Output the (X, Y) coordinate of the center of the cell containing the given text.  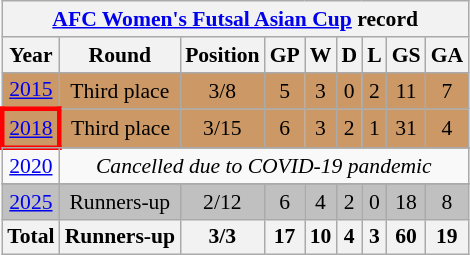
2015 (30, 90)
17 (285, 237)
3/8 (222, 90)
GS (406, 55)
3/15 (222, 130)
Total (30, 237)
7 (448, 90)
11 (406, 90)
D (349, 55)
60 (406, 237)
Cancelled due to COVID-19 pandemic (264, 166)
8 (448, 202)
5 (285, 90)
Round (120, 55)
GP (285, 55)
19 (448, 237)
GA (448, 55)
31 (406, 130)
18 (406, 202)
Position (222, 55)
3/3 (222, 237)
10 (321, 237)
W (321, 55)
AFC Women's Futsal Asian Cup record (235, 19)
L (374, 55)
1 (374, 130)
2/12 (222, 202)
2020 (30, 166)
2018 (30, 130)
2025 (30, 202)
Year (30, 55)
